Extract the [X, Y] coordinate from the center of the cell holding the provided text.  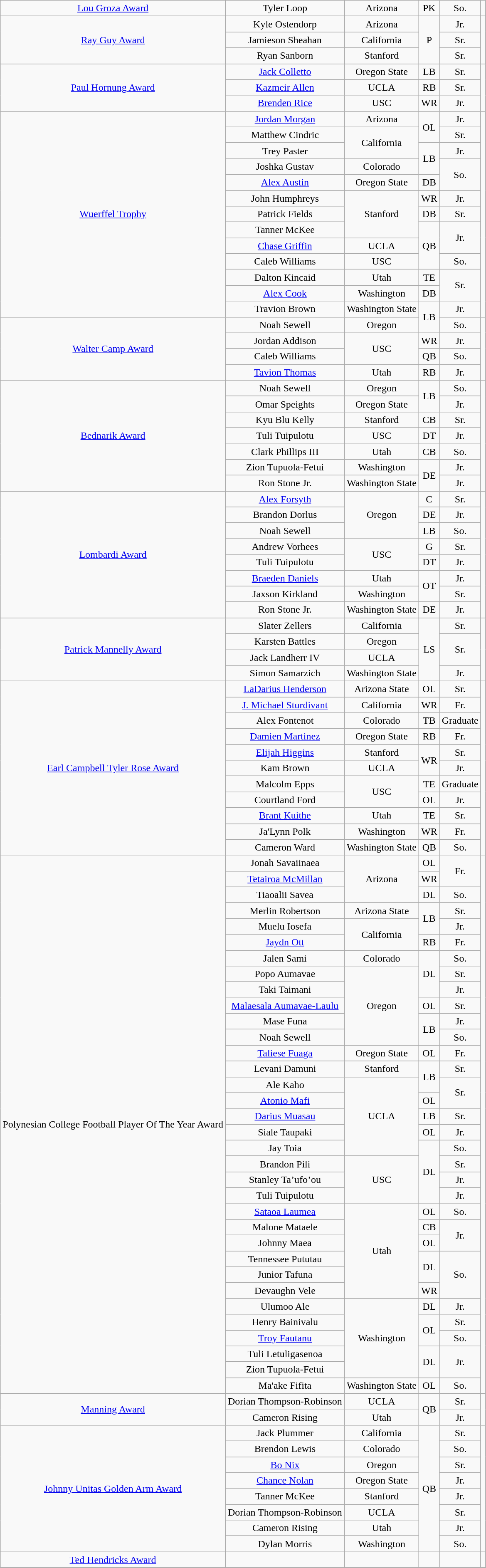
PK [429, 8]
Matthew Cindric [285, 135]
Alex Cook [285, 293]
Kyu Blu Kelly [285, 420]
Stanley Ta’ufo’ou [285, 1180]
Travion Brown [285, 309]
Damien Martinez [285, 737]
Tyler Loop [285, 8]
Brendon Lewis [285, 1449]
Johnny Unitas Golden Arm Award [113, 1488]
Patrick Mannelly Award [113, 649]
Siale Taupaki [285, 1132]
Troy Fautanu [285, 1338]
Chase Griffin [285, 246]
Darius Muasau [285, 1116]
Mase Funa [285, 1021]
Levani Damuni [285, 1069]
Tavion Thomas [285, 372]
Earl Campbell Tyler Rose Award [113, 768]
Brandon Pili [285, 1164]
Ja'Lynn Polk [285, 831]
Bo Nix [285, 1464]
Ma'ake Fifita [285, 1385]
Jack Landherr IV [285, 657]
Jordan Morgan [285, 119]
Polynesian College Football Player Of The Year Award [113, 1124]
Jamieson Sheahan [285, 40]
P [429, 40]
Paul Hornung Award [113, 87]
Merlin Robertson [285, 910]
Brandon Dorlus [285, 515]
Jordan Addison [285, 341]
Tennessee Pututau [285, 1259]
Elijah Higgins [285, 752]
Courtland Ford [285, 800]
OT [429, 586]
Karsten Battles [285, 641]
Bednarik Award [113, 435]
Manning Award [113, 1409]
Jay Toia [285, 1148]
Braeden Daniels [285, 578]
Taki Taimani [285, 990]
Chance Nolan [285, 1481]
C [429, 499]
Malone Mataele [285, 1227]
Walter Camp Award [113, 349]
Lou Groza Award [113, 8]
Alex Fontenot [285, 721]
Slater Zellers [285, 626]
Ryan Sanborn [285, 56]
Dalton Kincaid [285, 277]
Wuerffel Trophy [113, 214]
Jack Colletto [285, 72]
Jonah Savaiinaea [285, 863]
Ale Kaho [285, 1085]
Ulumoo Ale [285, 1306]
Brenden Rice [285, 103]
Popo Aumavae [285, 974]
Henry Bainivalu [285, 1322]
Alex Forsyth [285, 499]
Kazmeir Allen [285, 87]
Omar Speights [285, 404]
Junior Tafuna [285, 1275]
G [429, 547]
Tetairoa McMillan [285, 879]
Kyle Ostendorp [285, 24]
TB [429, 721]
Trey Paster [285, 151]
Patrick Fields [285, 214]
Jaydn Ott [285, 942]
Jalen Sami [285, 958]
Alex Austin [285, 182]
Clark Phillips III [285, 451]
Taliese Fuaga [285, 1053]
Jaxson Kirkland [285, 594]
Atonio Mafi [285, 1101]
Brant Kuithe [285, 816]
LaDarius Henderson [285, 689]
John Humphreys [285, 198]
Malcolm Epps [285, 784]
Ray Guy Award [113, 40]
Devaughn Vele [285, 1291]
Sataoa Laumea [285, 1212]
Tuli Letuligasenoa [285, 1354]
Johnny Maea [285, 1243]
LS [429, 649]
Kam Brown [285, 768]
Lombardi Award [113, 554]
Dylan Morris [285, 1544]
Joshka Gustav [285, 166]
J. Michael Sturdivant [285, 705]
Muelu Iosefa [285, 926]
Jack Plummer [285, 1433]
Tiaoalii Savea [285, 895]
Cameron Ward [285, 847]
Malaesala Aumavae-Laulu [285, 1006]
Andrew Vorhees [285, 547]
Ted Hendricks Award [113, 1560]
Simon Samarzich [285, 673]
